Find where the given text appears and provide that cell's center as (x, y) coordinate. 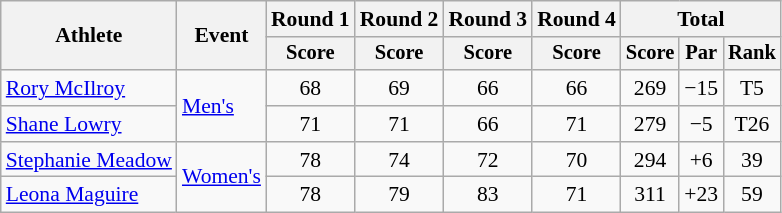
Rory McIlroy (89, 88)
−5 (701, 124)
T5 (752, 88)
79 (400, 195)
Round 1 (310, 19)
Athlete (89, 36)
294 (650, 160)
Total (701, 19)
−15 (701, 88)
39 (752, 160)
T26 (752, 124)
Women's (222, 178)
279 (650, 124)
Stephanie Meadow (89, 160)
Round 2 (400, 19)
Round 3 (488, 19)
269 (650, 88)
70 (576, 160)
Round 4 (576, 19)
311 (650, 195)
59 (752, 195)
Men's (222, 106)
69 (400, 88)
+23 (701, 195)
74 (400, 160)
Par (701, 54)
83 (488, 195)
Rank (752, 54)
72 (488, 160)
Event (222, 36)
+6 (701, 160)
Leona Maguire (89, 195)
Shane Lowry (89, 124)
68 (310, 88)
